Pinpoint the cell where the given text exists, returning its [X, Y] midpoint coordinate. 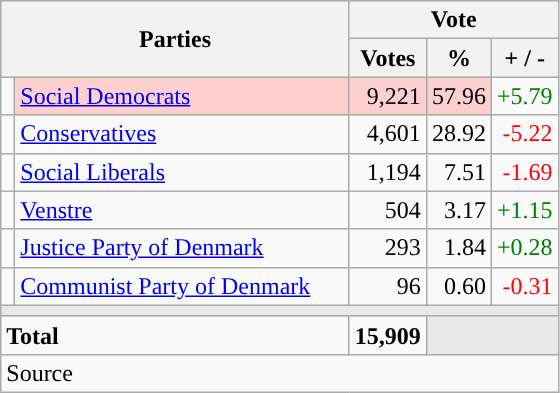
293 [388, 248]
Social Liberals [182, 172]
15,909 [388, 335]
57.96 [458, 96]
1,194 [388, 172]
Total [176, 335]
3.17 [458, 210]
Votes [388, 58]
+1.15 [524, 210]
% [458, 58]
504 [388, 210]
+0.28 [524, 248]
Conservatives [182, 134]
-1.69 [524, 172]
7.51 [458, 172]
-0.31 [524, 286]
96 [388, 286]
Venstre [182, 210]
+5.79 [524, 96]
Source [280, 373]
Communist Party of Denmark [182, 286]
4,601 [388, 134]
1.84 [458, 248]
9,221 [388, 96]
Parties [176, 39]
Justice Party of Denmark [182, 248]
0.60 [458, 286]
Social Democrats [182, 96]
28.92 [458, 134]
Vote [454, 20]
+ / - [524, 58]
-5.22 [524, 134]
